Search for the cell housing the specified text and yield its [X, Y] center coordinate. 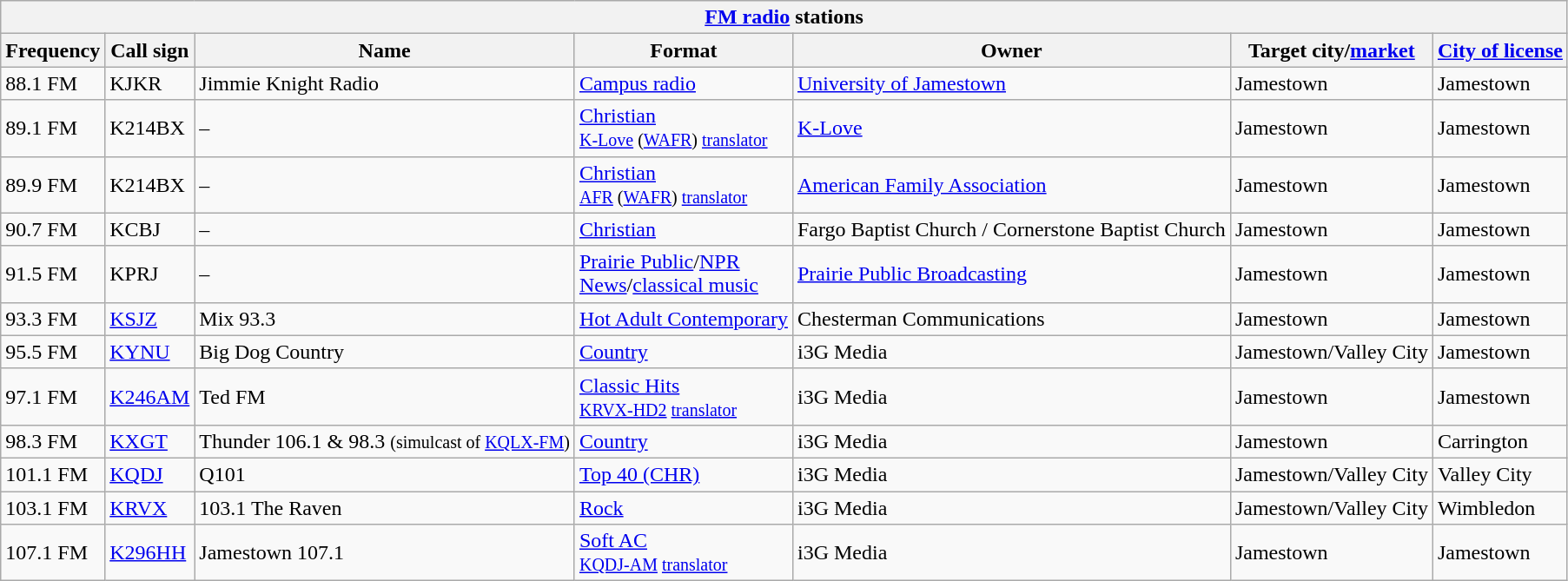
KQDJ [149, 474]
KJKR [149, 83]
Classic HitsKRVX-HD2 translator [683, 396]
90.7 FM [53, 229]
K246AM [149, 396]
KPRJ [149, 274]
American Family Association [1011, 184]
KSJZ [149, 319]
Owner [1011, 50]
Ted FM [385, 396]
FM radio stations [784, 17]
KCBJ [149, 229]
Top 40 (CHR) [683, 474]
95.5 FM [53, 352]
ChristianK-Love (WAFR) translator [683, 129]
101.1 FM [53, 474]
Frequency [53, 50]
Valley City [1499, 474]
Chesterman Communications [1011, 319]
Campus radio [683, 83]
103.1 FM [53, 508]
Call sign [149, 50]
Name [385, 50]
Soft ACKQDJ-AM translator [683, 552]
103.1 The Raven [385, 508]
93.3 FM [53, 319]
Rock [683, 508]
91.5 FM [53, 274]
University of Jamestown [1011, 83]
Mix 93.3 [385, 319]
KXGT [149, 441]
89.9 FM [53, 184]
Target city/market [1331, 50]
Thunder 106.1 & 98.3 (simulcast of KQLX-FM) [385, 441]
Fargo Baptist Church / Cornerstone Baptist Church [1011, 229]
Hot Adult Contemporary [683, 319]
107.1 FM [53, 552]
88.1 FM [53, 83]
Jimmie Knight Radio [385, 83]
Carrington [1499, 441]
K-Love [1011, 129]
97.1 FM [53, 396]
City of license [1499, 50]
KYNU [149, 352]
K296HH [149, 552]
Christian [683, 229]
Big Dog Country [385, 352]
Q101 [385, 474]
Format [683, 50]
Wimbledon [1499, 508]
89.1 FM [53, 129]
KRVX [149, 508]
ChristianAFR (WAFR) translator [683, 184]
Prairie Public Broadcasting [1011, 274]
Prairie Public/NPRNews/classical music [683, 274]
Jamestown 107.1 [385, 552]
98.3 FM [53, 441]
